Scan for the cell matching the given text and deliver its [x, y] coordinate at center. 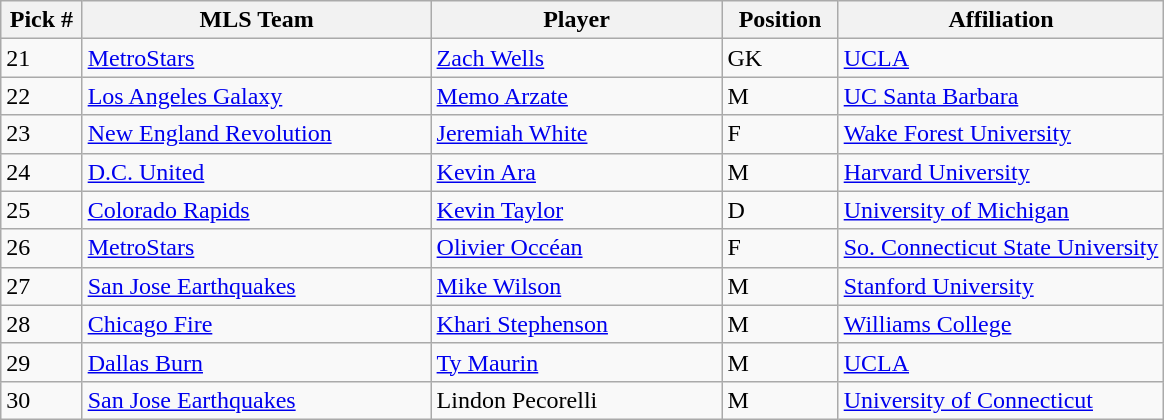
26 [42, 248]
Mike Wilson [576, 286]
Chicago Fire [256, 324]
Colorado Rapids [256, 210]
University of Connecticut [1001, 400]
UC Santa Barbara [1001, 96]
New England Revolution [256, 134]
D [780, 210]
Pick # [42, 20]
Affiliation [1001, 20]
Stanford University [1001, 286]
Position [780, 20]
Jeremiah White [576, 134]
MLS Team [256, 20]
Harvard University [1001, 172]
GK [780, 58]
Khari Stephenson [576, 324]
22 [42, 96]
Williams College [1001, 324]
University of Michigan [1001, 210]
Player [576, 20]
Memo Arzate [576, 96]
D.C. United [256, 172]
Los Angeles Galaxy [256, 96]
29 [42, 362]
Dallas Burn [256, 362]
Ty Maurin [576, 362]
Wake Forest University [1001, 134]
So. Connecticut State University [1001, 248]
23 [42, 134]
Kevin Taylor [576, 210]
24 [42, 172]
28 [42, 324]
Zach Wells [576, 58]
Kevin Ara [576, 172]
25 [42, 210]
Lindon Pecorelli [576, 400]
30 [42, 400]
Olivier Occéan [576, 248]
27 [42, 286]
21 [42, 58]
